From the cell containing the given text, extract its center point as [X, Y] coordinate. 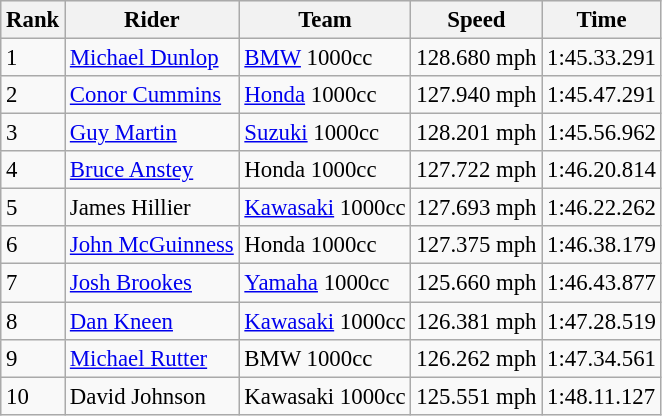
8 [33, 321]
1:47.28.519 [602, 321]
Yamaha 1000cc [325, 283]
1 [33, 58]
6 [33, 245]
1:46.20.814 [602, 170]
2 [33, 95]
Bruce Anstey [152, 170]
Conor Cummins [152, 95]
Time [602, 20]
4 [33, 170]
1:45.47.291 [602, 95]
127.940 mph [476, 95]
128.201 mph [476, 133]
1:45.56.962 [602, 133]
127.375 mph [476, 245]
Michael Dunlop [152, 58]
127.722 mph [476, 170]
Rank [33, 20]
3 [33, 133]
Guy Martin [152, 133]
125.551 mph [476, 396]
125.660 mph [476, 283]
127.693 mph [476, 208]
Rider [152, 20]
5 [33, 208]
126.381 mph [476, 321]
1:46.38.179 [602, 245]
1:48.11.127 [602, 396]
126.262 mph [476, 358]
Michael Rutter [152, 358]
John McGuinness [152, 245]
1:46.43.877 [602, 283]
1:45.33.291 [602, 58]
9 [33, 358]
7 [33, 283]
David Johnson [152, 396]
Suzuki 1000cc [325, 133]
10 [33, 396]
1:46.22.262 [602, 208]
Dan Kneen [152, 321]
Josh Brookes [152, 283]
Team [325, 20]
128.680 mph [476, 58]
James Hillier [152, 208]
1:47.34.561 [602, 358]
Speed [476, 20]
